Identify which cell holds the provided text, then report its (x, y) central coordinate. 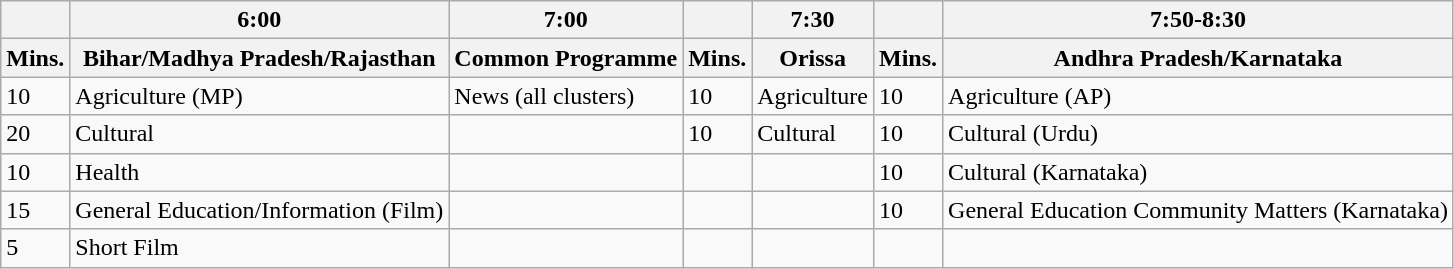
Cultural (Karnataka) (1198, 172)
7:00 (566, 20)
15 (36, 210)
7:30 (813, 20)
General Education Community Matters (Karnataka) (1198, 210)
6:00 (260, 20)
Agriculture (AP) (1198, 96)
Short Film (260, 248)
5 (36, 248)
7:50-8:30 (1198, 20)
Agriculture (MP) (260, 96)
Common Programme (566, 58)
Agriculture (813, 96)
Andhra Pradesh/Karnataka (1198, 58)
Bihar/Madhya Pradesh/Rajasthan (260, 58)
Health (260, 172)
Cultural (Urdu) (1198, 134)
General Education/Information (Film) (260, 210)
Orissa (813, 58)
20 (36, 134)
News (all clusters) (566, 96)
